Locate the cell with the specified text and output its (X, Y) center coordinate. 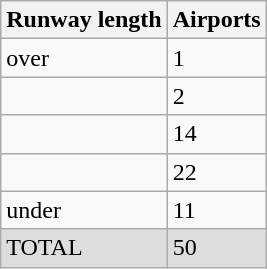
22 (216, 172)
Airports (216, 20)
TOTAL (84, 248)
14 (216, 134)
over (84, 58)
Runway length (84, 20)
2 (216, 96)
11 (216, 210)
under (84, 210)
1 (216, 58)
50 (216, 248)
